Scan for the cell matching the given text and deliver its [X, Y] coordinate at center. 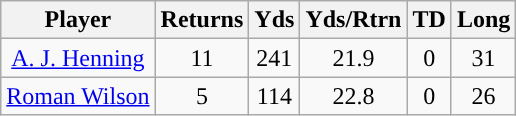
5 [202, 96]
Yds [274, 20]
21.9 [354, 58]
114 [274, 96]
Player [78, 20]
26 [483, 96]
22.8 [354, 96]
Roman Wilson [78, 96]
TD [429, 20]
11 [202, 58]
A. J. Henning [78, 58]
241 [274, 58]
Returns [202, 20]
Long [483, 20]
Yds/Rtrn [354, 20]
31 [483, 58]
